Return the [x, y] coordinate for the center point of the cell that contains the specified text.  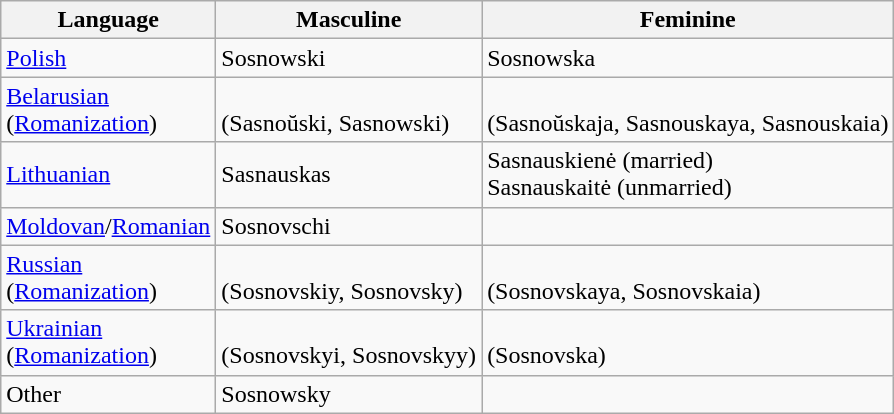
Sosnowsky [349, 394]
Masculine [349, 20]
Feminine [688, 20]
Moldovan/Romanian [108, 226]
Polish [108, 58]
(Sosnovskaya, Sosnovskaia) [688, 278]
(Sosnovskyi, Sosnovskyy) [349, 342]
Sasnauskas [349, 174]
Language [108, 20]
Russian (Romanization) [108, 278]
Belarusian (Romanization) [108, 110]
Sosnowska [688, 58]
Sosnowski [349, 58]
(Sasnoŭski, Sasnowski) [349, 110]
Ukrainian (Romanization) [108, 342]
Lithuanian [108, 174]
(Sosnovskiy, Sosnovsky) [349, 278]
(Sosnovska) [688, 342]
Other [108, 394]
(Sasnoŭskaja, Sasnouskaya, Sasnouskaia) [688, 110]
Sasnauskienė (married) Sasnauskaitė (unmarried) [688, 174]
Sosnovschi [349, 226]
